Identify which cell holds the provided text, then report its [x, y] central coordinate. 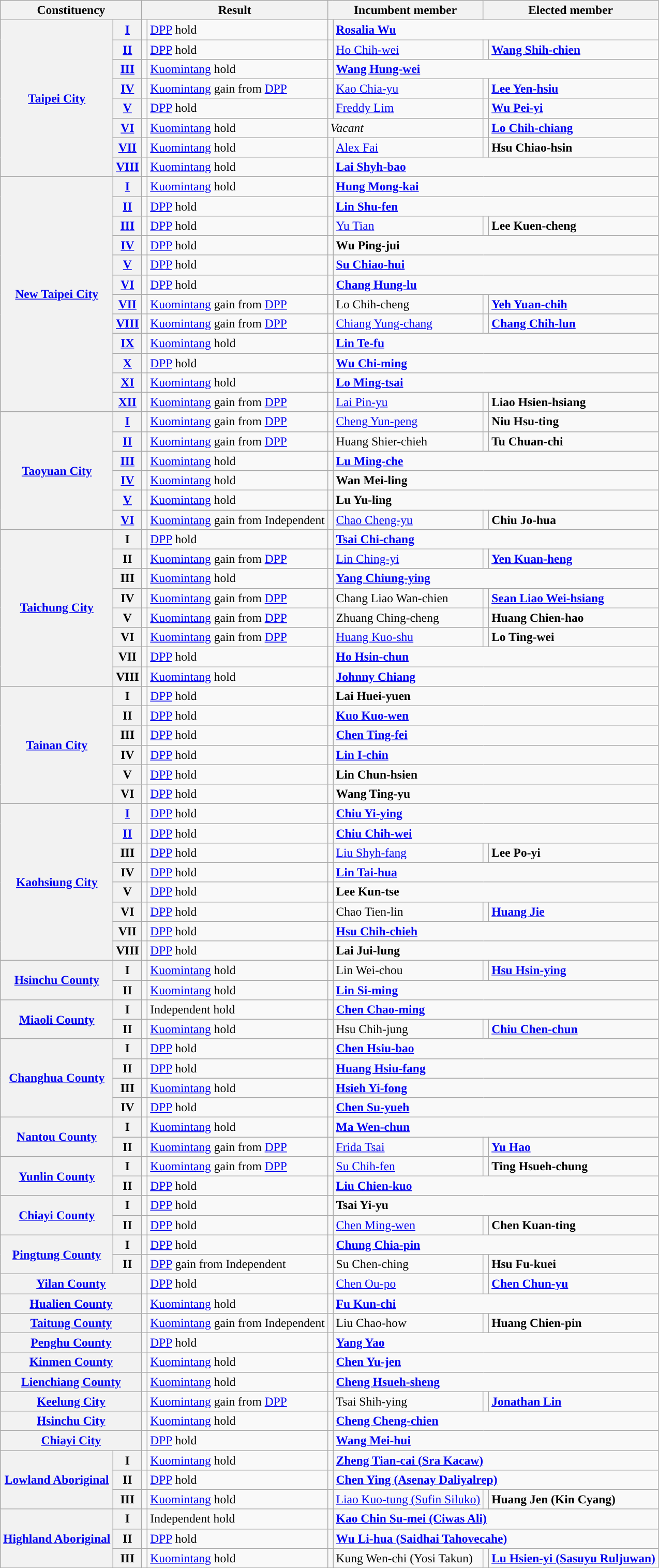
Lee Kun-tse [496, 892]
Lin I-chin [496, 755]
Freddy Lim [408, 108]
Hsu Chiao-hsin [574, 147]
Tsai Chi-chang [496, 539]
Kuo Kuo-wen [496, 715]
Lowland Aboriginal [57, 1480]
Huang Shier-chieh [408, 441]
Chiu Jo-hua [574, 519]
Lu Yu-ling [496, 500]
Zhuang Ching-cheng [408, 618]
Liao Hsien-hsiang [574, 402]
Kinmen County [71, 1362]
Hsu Chih-chieh [496, 931]
Huang Jie [574, 912]
Lee Po-yi [574, 853]
Miaoli County [57, 1019]
Lin Tai-hua [496, 872]
Hsieh Yi-fong [496, 1088]
DPP gain from Independent [237, 1264]
Johnny Chiang [496, 676]
Hsu Chih-jung [408, 1029]
Chiayi City [71, 1440]
Huang Chien-hao [574, 618]
Fu Kun-chi [496, 1303]
Huang Jen (Kin Cyang) [574, 1499]
Changhua County [57, 1078]
Hsinchu County [57, 980]
Tsai Yi-yu [496, 1205]
Su Chiao-hui [496, 265]
Jonathan Lin [574, 1401]
Liu Chien-kuo [496, 1186]
Highland Aboriginal [57, 1539]
Chen Su-yueh [496, 1107]
Ho Chih-wei [408, 49]
Chen Chun-yu [574, 1283]
Liu Chao-how [408, 1323]
Chang Hung-lu [496, 285]
Kao Chia-yu [408, 88]
Yu Tian [408, 226]
Yang Yao [496, 1342]
Yilan County [71, 1283]
Huang Kuo-shu [408, 637]
Cheng Yun-peng [408, 422]
Kaohsiung City [57, 882]
Chen Yu-jen [496, 1362]
Hsu Hsin-ying [574, 970]
Lin Wei-chou [408, 970]
Wan Mei-ling [496, 480]
Tainan City [57, 745]
Chiu Chen-chun [574, 1029]
Niu Hsu-ting [574, 422]
Chao Tien-lin [408, 912]
Chen Ming-wen [408, 1225]
Lin Ching-yi [408, 559]
Constituency [71, 10]
Lo Chih-cheng [408, 304]
Lai Jui-lung [496, 950]
Lee Kuen-cheng [574, 226]
Chen Hsiu-bao [496, 1049]
Su Chih-fen [408, 1166]
Penghu County [71, 1342]
Yunlin County [57, 1176]
Hung Mong-kai [496, 186]
Chen Kuan-ting [574, 1225]
Kao Chin Su-mei (Ciwas Ali) [496, 1519]
Chung Chia-pin [496, 1245]
Hsinchu City [71, 1421]
Wu Chi-ming [496, 363]
Yeh Yuan-chih [574, 304]
Ma Wen-chun [496, 1127]
Taichung City [57, 607]
Cheng Hsueh-sheng [496, 1382]
Lu Hsien-yi (Sasuyu Ruljuwan) [574, 1558]
Wu Ping-jui [496, 245]
Hualien County [71, 1303]
Wu Pei-yi [574, 108]
Huang Chien-pin [574, 1323]
Chao Cheng-yu [408, 519]
Alex Fai [408, 147]
Lee Yen-hsiu [574, 88]
Chen Chao-ming [496, 1009]
Wang Ting-yu [496, 794]
Chen Ting-fei [496, 735]
Vacant [406, 128]
Su Chen-ching [408, 1264]
Yen Kuan-heng [574, 559]
Frida Tsai [408, 1146]
Rosalia Wu [496, 29]
XI [127, 382]
Yu Hao [574, 1146]
Lo Ting-wei [574, 637]
Chang Chih-lun [574, 323]
Lin Si-ming [496, 990]
Hsu Fu-kuei [574, 1264]
Lienchiang County [71, 1382]
Zheng Tian-cai (Sra Kacaw) [496, 1460]
Sean Liao Wei-hsiang [574, 598]
Keelung City [71, 1401]
Lin Shu-fen [496, 206]
Lo Chih-chiang [574, 128]
Taitung County [71, 1323]
Wang Hung-wei [496, 69]
Lin Te-fu [496, 343]
Wang Mei-hui [496, 1440]
New Taipei City [57, 294]
Incumbent member [406, 10]
IX [127, 343]
Lai Huei-yuen [496, 696]
Lai Pin-yu [408, 402]
Pingtung County [57, 1255]
Tu Chuan-chi [574, 441]
Wu Li-hua (Saidhai Tahovecahe) [496, 1539]
Chiu Chih-wei [496, 833]
Lai Shyh-bao [496, 167]
Liu Shyh-fang [408, 853]
Yang Chiung-ying [496, 578]
Cheng Cheng-chien [496, 1421]
Lo Ming-tsai [496, 382]
Ho Hsin-chun [496, 656]
Chen Ying (Asenay Daliyalrep) [496, 1480]
Elected member [571, 10]
Taipei City [57, 98]
Kung Wen-chi (Yosi Takun) [408, 1558]
XII [127, 402]
Chen Ou-po [408, 1283]
Lu Ming-che [496, 461]
Result [235, 10]
Huang Hsiu-fang [496, 1068]
Taoyuan City [57, 471]
Liao Kuo-tung (Sufin Siluko) [408, 1499]
X [127, 363]
Tsai Shih-ying [408, 1401]
Chiang Yung-chang [408, 323]
Lin Chun-hsien [496, 774]
Wang Shih-chien [574, 49]
Ting Hsueh-chung [574, 1166]
Nantou County [57, 1137]
Chiu Yi-ying [496, 813]
Chiayi County [57, 1215]
Chang Liao Wan-chien [408, 598]
